Determine the [x, y] coordinate at the center of the cell enclosing the given text.  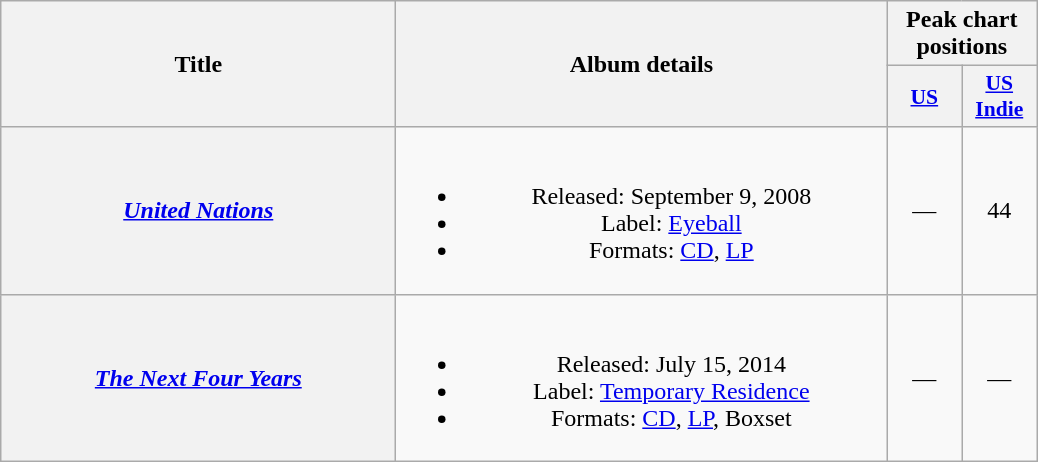
Released: September 9, 2008Label: EyeballFormats: CD, LP [642, 210]
Released: July 15, 2014Label: Temporary ResidenceFormats: CD, LP, Boxset [642, 378]
US Indie [1000, 96]
Peak chart positions [962, 34]
Title [198, 64]
Album details [642, 64]
United Nations [198, 210]
US [924, 96]
44 [1000, 210]
The Next Four Years [198, 378]
